Return (x, y) of the center of cell containing provided text 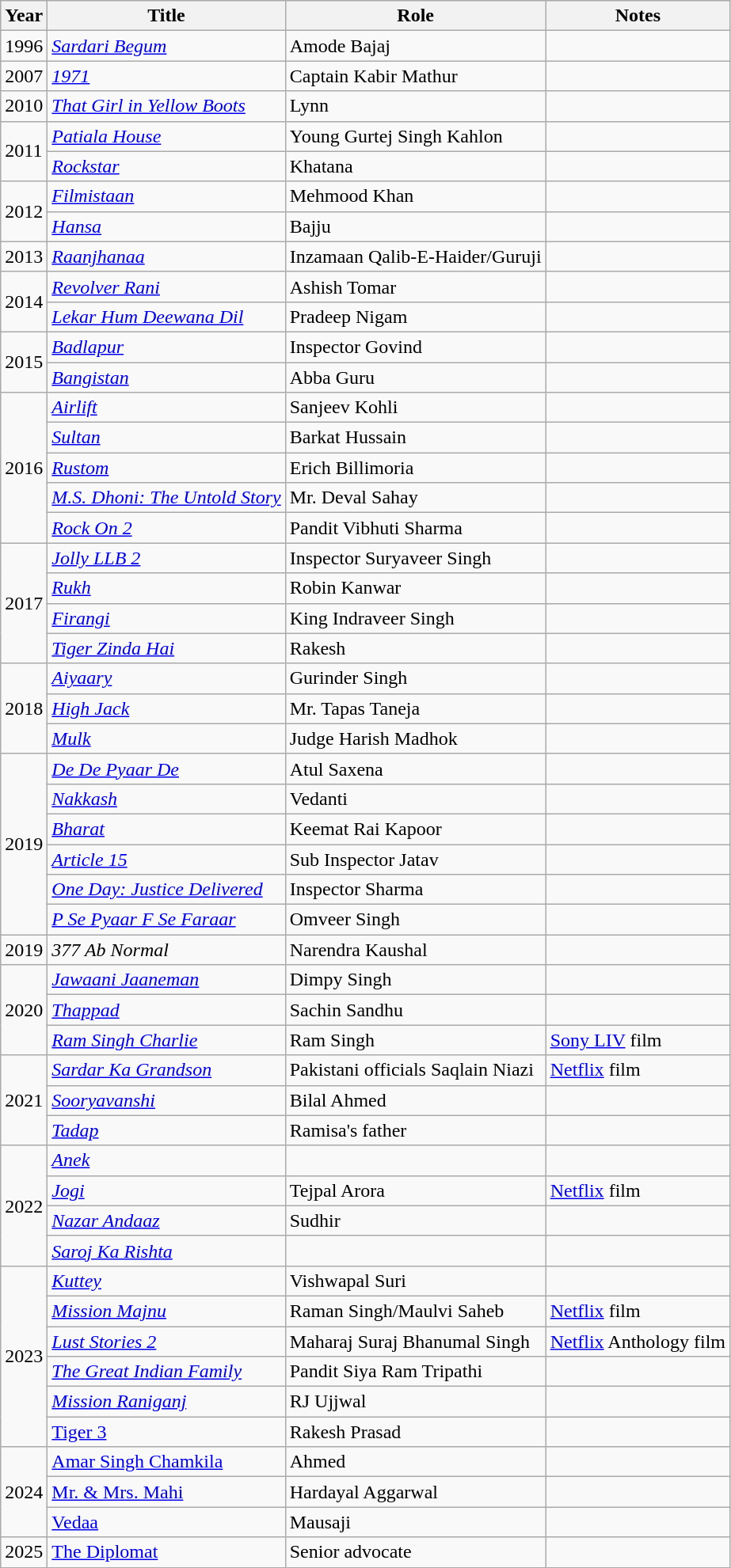
2016 (24, 468)
Notes (638, 16)
Keemat Rai Kapoor (415, 829)
Inspector Govind (415, 347)
Ramisa's father (415, 1130)
One Day: Justice Delivered (166, 890)
2020 (24, 1010)
Young Gurtej Singh Kahlon (415, 136)
Sachin Sandhu (415, 1010)
M.S. Dhoni: The Untold Story (166, 498)
2022 (24, 1205)
Bilal Ahmed (415, 1100)
Kuttey (166, 1281)
Rakesh Prasad (415, 1432)
1971 (166, 76)
2025 (24, 1552)
Nazar Andaaz (166, 1221)
Anek (166, 1160)
Sardar Ka Grandson (166, 1070)
Lekar Hum Deewana Dil (166, 317)
2024 (24, 1492)
Ram Singh Charlie (166, 1040)
Title (166, 16)
Mission Majnu (166, 1311)
Omveer Singh (415, 920)
Rukh (166, 588)
Tiger 3 (166, 1432)
The Great Indian Family (166, 1372)
Amode Bajaj (415, 46)
2012 (24, 211)
Abba Guru (415, 378)
Netflix Anthology film (638, 1342)
Hardayal Aggarwal (415, 1492)
Mr. Tapas Taneja (415, 708)
Tadap (166, 1130)
Firangi (166, 618)
Rockstar (166, 166)
P Se Pyaar F Se Faraar (166, 920)
Hansa (166, 226)
Vishwapal Suri (415, 1281)
Bangistan (166, 378)
Raanjhanaa (166, 256)
Thappad (166, 1010)
That Girl in Yellow Boots (166, 106)
Erich Billimoria (415, 468)
Year (24, 16)
Khatana (415, 166)
Barkat Hussain (415, 438)
1996 (24, 46)
Inspector Sharma (415, 890)
King Indraveer Singh (415, 618)
Raman Singh/Maulvi Saheb (415, 1311)
Revolver Rani (166, 287)
Mulk (166, 738)
Ashish Tomar (415, 287)
Sony LIV film (638, 1040)
Inspector Suryaveer Singh (415, 558)
377 Ab Normal (166, 950)
2017 (24, 603)
Vedanti (415, 799)
Tejpal Arora (415, 1190)
Judge Harish Madhok (415, 738)
2018 (24, 708)
De De Pyaar De (166, 769)
Sanjeev Kohli (415, 408)
Inzamaan Qalib-E-Haider/Guruji (415, 256)
Saroj Ka Rishta (166, 1251)
Maharaj Suraj Bhanumal Singh (415, 1342)
Rock On 2 (166, 528)
2023 (24, 1356)
Mausaji (415, 1522)
Article 15 (166, 859)
Sultan (166, 438)
2014 (24, 302)
Sub Inspector Jatav (415, 859)
Gurinder Singh (415, 678)
Lynn (415, 106)
RJ Ujjwal (415, 1402)
Aiyaary (166, 678)
Rakesh (415, 648)
Sardari Begum (166, 46)
Pradeep Nigam (415, 317)
Captain Kabir Mathur (415, 76)
Mehmood Khan (415, 196)
Airlift (166, 408)
Dimpy Singh (415, 980)
Pandit Vibhuti Sharma (415, 528)
Rustom (166, 468)
Bajju (415, 226)
Badlapur (166, 347)
Bharat (166, 829)
Mr. & Mrs. Mahi (166, 1492)
Robin Kanwar (415, 588)
Ram Singh (415, 1040)
2007 (24, 76)
Sooryavanshi (166, 1100)
Role (415, 16)
Ahmed (415, 1462)
Amar Singh Chamkila (166, 1462)
Jawaani Jaaneman (166, 980)
Filmistaan (166, 196)
Vedaa (166, 1522)
Atul Saxena (415, 769)
Jogi (166, 1190)
Patiala House (166, 136)
Pandit Siya Ram Tripathi (415, 1372)
High Jack (166, 708)
Nakkash (166, 799)
The Diplomat (166, 1552)
2021 (24, 1100)
2010 (24, 106)
Sudhir (415, 1221)
Jolly LLB 2 (166, 558)
Lust Stories 2 (166, 1342)
Tiger Zinda Hai (166, 648)
2013 (24, 256)
Mission Raniganj (166, 1402)
Narendra Kaushal (415, 950)
Senior advocate (415, 1552)
2015 (24, 362)
Pakistani officials Saqlain Niazi (415, 1070)
2011 (24, 151)
Mr. Deval Sahay (415, 498)
